Detect which cell encompasses the target text, then output its (X, Y) center coordinate. 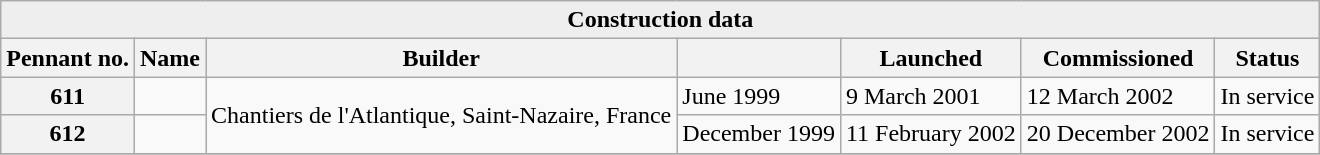
9 March 2001 (930, 96)
Name (170, 58)
Pennant no. (68, 58)
612 (68, 134)
June 1999 (759, 96)
Status (1268, 58)
Commissioned (1118, 58)
Launched (930, 58)
11 February 2002 (930, 134)
December 1999 (759, 134)
Chantiers de l'Atlantique, Saint-Nazaire, France (442, 115)
Builder (442, 58)
20 December 2002 (1118, 134)
12 March 2002 (1118, 96)
Construction data (660, 20)
611 (68, 96)
